Scan for the cell matching the given text and deliver its (X, Y) coordinate at center. 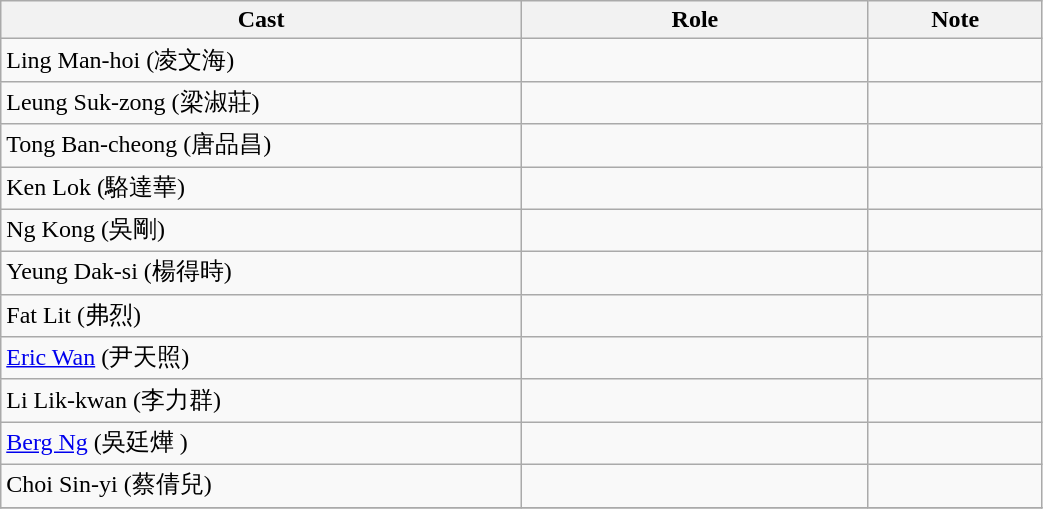
Eric Wan (尹天照) (262, 358)
Ling Man-hoi (凌文海) (262, 60)
Tong Ban-cheong (唐品昌) (262, 146)
Yeung Dak-si (楊得時) (262, 274)
Fat Lit (弗烈) (262, 316)
Role (694, 20)
Cast (262, 20)
Ken Lok (駱達華) (262, 188)
Li Lik-kwan (李力群) (262, 400)
Leung Suk-zong (梁淑莊) (262, 102)
Ng Kong (吳剛) (262, 230)
Berg Ng (吳廷燁 ) (262, 444)
Choi Sin-yi (蔡倩兒) (262, 486)
Note (955, 20)
